Return [X, Y] of the center of cell containing provided text 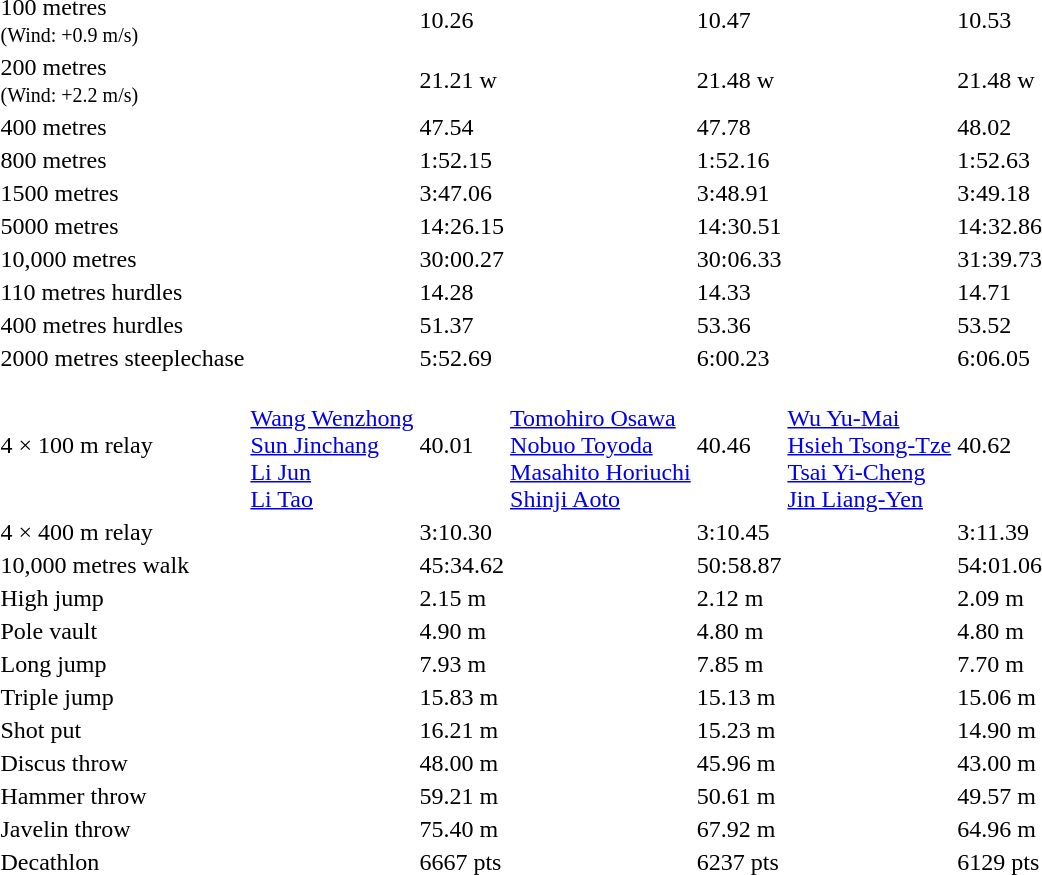
67.92 m [739, 829]
3:10.30 [462, 532]
7.85 m [739, 664]
15.23 m [739, 730]
47.78 [739, 127]
Wang WenzhongSun JinchangLi JunLi Tao [332, 445]
14.33 [739, 292]
3:10.45 [739, 532]
53.36 [739, 325]
21.48 w [739, 80]
14:30.51 [739, 226]
4.80 m [739, 631]
59.21 m [462, 796]
15.83 m [462, 697]
5:52.69 [462, 358]
6:00.23 [739, 358]
48.00 m [462, 763]
30:06.33 [739, 259]
45.96 m [739, 763]
16.21 m [462, 730]
14.28 [462, 292]
45:34.62 [462, 565]
3:48.91 [739, 193]
4.90 m [462, 631]
30:00.27 [462, 259]
51.37 [462, 325]
3:47.06 [462, 193]
40.46 [739, 445]
50.61 m [739, 796]
15.13 m [739, 697]
50:58.87 [739, 565]
40.01 [462, 445]
1:52.15 [462, 160]
2.15 m [462, 598]
14:26.15 [462, 226]
75.40 m [462, 829]
7.93 m [462, 664]
1:52.16 [739, 160]
Tomohiro OsawaNobuo ToyodaMasahito HoriuchiShinji Aoto [601, 445]
21.21 w [462, 80]
2.12 m [739, 598]
Wu Yu-MaiHsieh Tsong-TzeTsai Yi-ChengJin Liang-Yen [870, 445]
47.54 [462, 127]
